Extract the [X, Y] coordinate from the center of the cell holding the provided text.  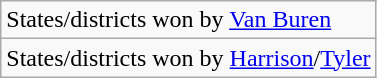
States/districts won by Harrison/Tyler [188, 58]
States/districts won by Van Buren [188, 20]
